Find where the given text appears and provide that cell's center as (x, y) coordinate. 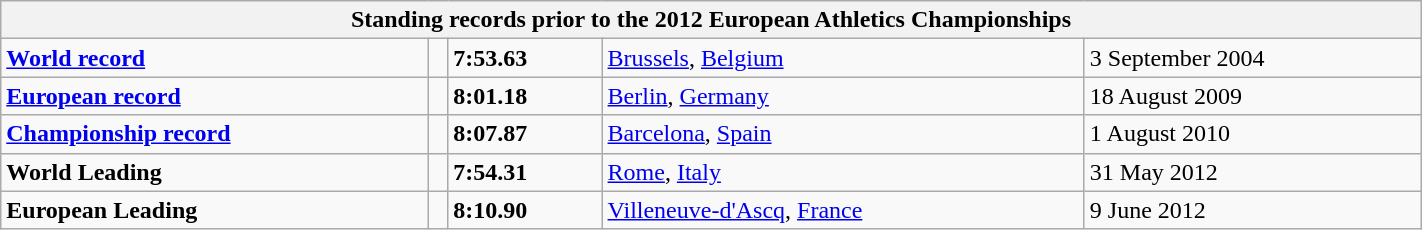
7:53.63 (525, 58)
Rome, Italy (843, 172)
European record (214, 96)
Berlin, Germany (843, 96)
Barcelona, Spain (843, 134)
3 September 2004 (1252, 58)
7:54.31 (525, 172)
8:07.87 (525, 134)
World Leading (214, 172)
Standing records prior to the 2012 European Athletics Championships (711, 20)
31 May 2012 (1252, 172)
Championship record (214, 134)
8:10.90 (525, 210)
1 August 2010 (1252, 134)
8:01.18 (525, 96)
European Leading (214, 210)
Brussels, Belgium (843, 58)
Villeneuve-d'Ascq, France (843, 210)
18 August 2009 (1252, 96)
World record (214, 58)
9 June 2012 (1252, 210)
